Return the [x, y] coordinate for the center point of the cell that contains the specified text.  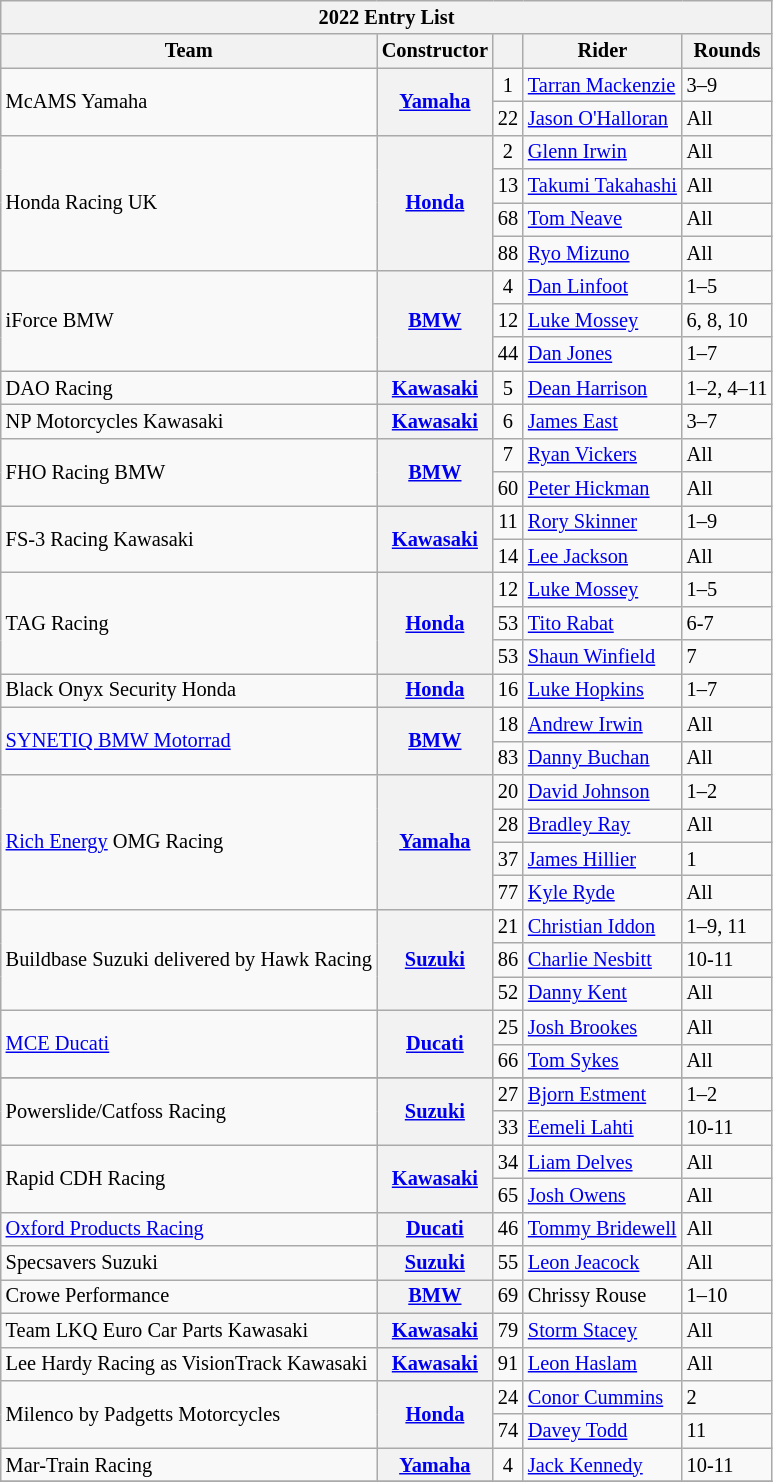
1–9, 11 [727, 926]
Tom Sykes [602, 1061]
Tito Rabat [602, 623]
Eemeli Lahti [602, 1128]
Leon Jeacock [602, 1263]
Crowe Performance [189, 1296]
Christian Iddon [602, 926]
27 [508, 1094]
1–2, 4–11 [727, 388]
20 [508, 791]
Honda Racing UK [189, 202]
46 [508, 1229]
77 [508, 892]
Specsavers Suzuki [189, 1263]
Team LKQ Euro Car Parts Kawasaki [189, 1330]
NP Motorcycles Kawasaki [189, 421]
1–10 [727, 1296]
Rich Energy OMG Racing [189, 842]
91 [508, 1364]
Dan Jones [602, 354]
Buildbase Suzuki delivered by Hawk Racing [189, 960]
MCE Ducati [189, 1044]
65 [508, 1195]
60 [508, 489]
iForce BMW [189, 320]
Tommy Bridewell [602, 1229]
Ryo Mizuno [602, 253]
Jack Kennedy [602, 1465]
Powerslide/Catfoss Racing [189, 1110]
21 [508, 926]
Rounds [727, 51]
86 [508, 960]
55 [508, 1263]
Luke Hopkins [602, 690]
83 [508, 758]
Danny Buchan [602, 758]
6 [508, 421]
44 [508, 354]
18 [508, 724]
Kyle Ryde [602, 892]
James East [602, 421]
Tom Neave [602, 219]
Dan Linfoot [602, 287]
Josh Brookes [602, 1027]
DAO Racing [189, 388]
SYNETIQ BMW Motorrad [189, 740]
Bradley Ray [602, 825]
David Johnson [602, 791]
6, 8, 10 [727, 320]
Constructor [435, 51]
Ryan Vickers [602, 455]
Josh Owens [602, 1195]
Mar-Train Racing [189, 1465]
Charlie Nesbitt [602, 960]
Lee Jackson [602, 556]
6-7 [727, 623]
Rapid CDH Racing [189, 1178]
FS-3 Racing Kawasaki [189, 538]
16 [508, 690]
14 [508, 556]
Rider [602, 51]
68 [508, 219]
3–7 [727, 421]
34 [508, 1162]
Black Onyx Security Honda [189, 690]
James Hillier [602, 859]
Peter Hickman [602, 489]
Glenn Irwin [602, 152]
1–9 [727, 522]
FHO Racing BMW [189, 472]
Conor Cummins [602, 1397]
Andrew Irwin [602, 724]
Tarran Mackenzie [602, 85]
22 [508, 118]
Rory Skinner [602, 522]
13 [508, 186]
Storm Stacey [602, 1330]
Danny Kent [602, 993]
Team [189, 51]
Shaun Winfield [602, 657]
69 [508, 1296]
TAG Racing [189, 622]
25 [508, 1027]
Liam Delves [602, 1162]
24 [508, 1397]
33 [508, 1128]
McAMS Yamaha [189, 102]
Takumi Takahashi [602, 186]
Oxford Products Racing [189, 1229]
Leon Haslam [602, 1364]
Milenco by Padgetts Motorcycles [189, 1414]
Jason O'Halloran [602, 118]
Bjorn Estment [602, 1094]
Davey Todd [602, 1431]
66 [508, 1061]
3–9 [727, 85]
37 [508, 859]
5 [508, 388]
52 [508, 993]
2022 Entry List [386, 17]
28 [508, 825]
88 [508, 253]
Dean Harrison [602, 388]
Chrissy Rouse [602, 1296]
74 [508, 1431]
79 [508, 1330]
Lee Hardy Racing as VisionTrack Kawasaki [189, 1364]
